Pinpoint the cell where the given text exists, returning its [X, Y] midpoint coordinate. 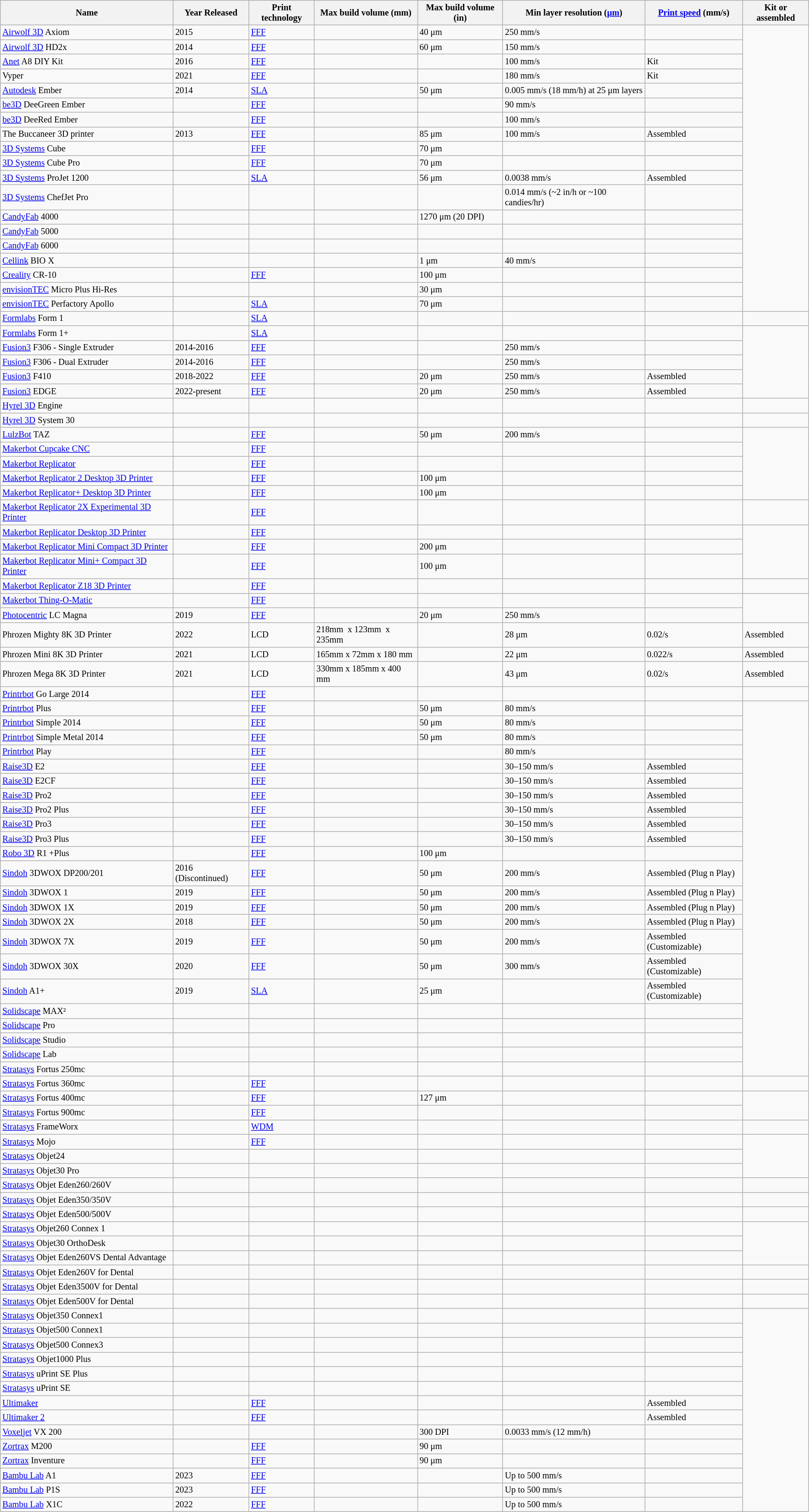
Printrbot Simple Metal 2014 [87, 737]
Makerbot Replicator Desktop 3D Printer [87, 532]
Bambu Lab P1S [87, 1490]
Creality CR-10 [87, 275]
Makerbot Thing-O-Matic [87, 600]
330mm x 185mm x 400 mm [366, 674]
2016 [211, 61]
30 μm [460, 289]
Anet A8 DIY Kit [87, 61]
Raise3D Pro2 [87, 795]
Stratasys Objet Eden500/500V [87, 1214]
Stratasys Objet Eden260/260V [87, 1185]
Print speed (mm/s) [694, 13]
Raise3D E2CF [87, 781]
22 μm [574, 654]
0.0038 mm/s [574, 178]
1270 μm (20 DPI) [460, 217]
Raise3D Pro3 Plus [87, 839]
Stratasys Objet1000 Plus [87, 1359]
180 mm/s [574, 76]
Sindoh 3DWOX DP200/201 [87, 873]
Max build volume (mm) [366, 13]
Stratasys Objet24 [87, 1156]
25 μm [460, 991]
0.014 mm/s (~2 in/h or ~100 candies/hr) [574, 197]
Zortrax M200 [87, 1446]
Solidscape Pro [87, 1026]
Solidscape Lab [87, 1054]
CandyFab 6000 [87, 246]
Stratasys Objet500 Connex1 [87, 1330]
Sindoh 3DWOX 2X [87, 922]
Makerbot Replicator Mini+ Compact 3D Printer [87, 566]
Stratasys Objet Eden350/350V [87, 1200]
2022-present [211, 391]
Stratasys Objet Eden500V for Dental [87, 1301]
0.0033 mm/s (12 mm/h) [574, 1432]
Zortrax Inventure [87, 1461]
2013 [211, 134]
Name [87, 13]
Sindoh A1+ [87, 991]
Airwolf 3D Axiom [87, 32]
300 DPI [460, 1432]
be3D DeeRed Ember [87, 119]
Stratasys Fortus 360mc [87, 1083]
Hyrel 3D System 30 [87, 420]
1 μm [460, 260]
0.005 mm/s (18 mm/h) at 25 μm layers [574, 91]
Robo 3D R1 +Plus [87, 853]
Bambu Lab X1C [87, 1504]
Stratasys Fortus 400mc [87, 1098]
Sindoh 3DWOX 7X [87, 941]
Makerbot Replicator Z18 3D Printer [87, 586]
Phrozen Mighty 8K 3D Printer [87, 635]
envisionTEC Perfactory Apollo [87, 304]
40 μm [460, 32]
Voxeljet VX 200 [87, 1432]
Fusion3 EDGE [87, 391]
Makerbot Replicator+ Desktop 3D Printer [87, 492]
Raise3D Pro2 Plus [87, 810]
3D Systems Cube [87, 148]
Sindoh 3DWOX 1 [87, 893]
3D Systems Cube Pro [87, 163]
Sindoh 3DWOX 1X [87, 907]
Sindoh 3DWOX 30X [87, 966]
Makerbot Replicator 2X Experimental 3D Printer [87, 512]
Makerbot Replicator [87, 464]
Stratasys Objet500 Connex3 [87, 1345]
Stratasys Objet Eden260VS Dental Advantage [87, 1258]
Makerbot Cupcake CNC [87, 449]
Stratasys Objet30 Pro [87, 1170]
Stratasys Objet Eden3500V for Dental [87, 1286]
165mm x 72mm x 180 mm [366, 654]
Phrozen Mini 8K 3D Printer [87, 654]
Raise3D E2 [87, 766]
Fusion3 F410 [87, 376]
Stratasys uPrint SE [87, 1388]
Ultimaker [87, 1403]
Printrbot Plus [87, 708]
2018 [211, 922]
Max build volume (in) [460, 13]
Stratasys Fortus 900mc [87, 1113]
Stratasys Objet Eden260V for Dental [87, 1272]
Makerbot Replicator Mini Compact 3D Printer [87, 546]
Printrbot Go Large 2014 [87, 694]
WDM [282, 1127]
Stratasys uPrint SE Plus [87, 1374]
43 μm [574, 674]
300 mm/s [574, 966]
150 mm/s [574, 47]
Autodesk Ember [87, 91]
Year Released [211, 13]
Stratasys Objet30 OrthoDesk [87, 1243]
3D Systems ProJet 1200 [87, 178]
The Buccaneer 3D printer [87, 134]
2018-2022 [211, 376]
Stratasys Fortus 250mc [87, 1069]
60 μm [460, 47]
Vyper [87, 76]
Stratasys Objet350 Connex1 [87, 1316]
Solidscape MAX² [87, 1011]
2016 (Discontinued) [211, 873]
40 mm/s [574, 260]
85 μm [460, 134]
200 μm [460, 546]
Bambu Lab A1 [87, 1475]
Photocentric LC Magna [87, 615]
LulzBot TAZ [87, 435]
Min layer resolution (μm) [574, 13]
Printrbot Simple 2014 [87, 723]
Kit or assembled [776, 13]
Raise3D Pro3 [87, 824]
Airwolf 3D HD2x [87, 47]
Ultimaker 2 [87, 1417]
218mm x 123mm x 235mm [366, 635]
2015 [211, 32]
Solidscape Studio [87, 1040]
Cellink BIO X [87, 260]
Stratasys Mojo [87, 1142]
Fusion3 F306 - Single Extruder [87, 348]
Formlabs Form 1+ [87, 333]
0.022/s [694, 654]
Formlabs Form 1 [87, 318]
Makerbot Replicator 2 Desktop 3D Printer [87, 478]
Printrbot Play [87, 752]
CandyFab 4000 [87, 217]
be3D DeeGreen Ember [87, 105]
3D Systems ChefJet Pro [87, 197]
90 mm/s [574, 105]
Phrozen Mega 8K 3D Printer [87, 674]
Stratasys Objet260 Connex 1 [87, 1229]
127 μm [460, 1098]
Stratasys FrameWorx [87, 1127]
28 μm [574, 635]
CandyFab 5000 [87, 232]
2020 [211, 966]
56 μm [460, 178]
Hyrel 3D Engine [87, 405]
envisionTEC Micro Plus Hi-Res [87, 289]
Fusion3 F306 - Dual Extruder [87, 362]
Print technology [282, 13]
